For the text-containing cell, return its midpoint in (X, Y) coordinate format. 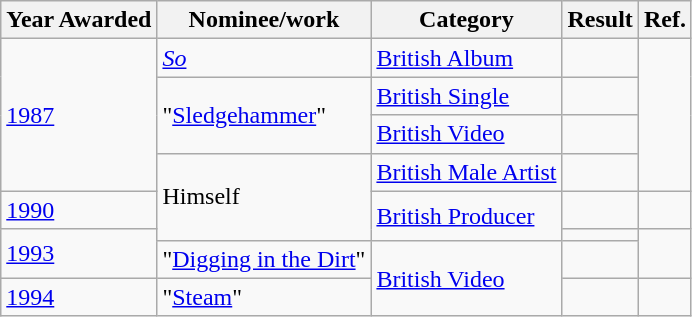
So (264, 58)
Category (466, 20)
Result (600, 20)
1993 (79, 254)
British Producer (466, 216)
"Sledgehammer" (264, 115)
"Digging in the Dirt" (264, 259)
1994 (79, 297)
Year Awarded (79, 20)
Ref. (664, 20)
"Steam" (264, 297)
1987 (79, 115)
Himself (264, 196)
1990 (79, 210)
British Male Artist (466, 172)
Nominee/work (264, 20)
British Single (466, 96)
British Album (466, 58)
